Search for the cell housing the specified text and yield its [X, Y] center coordinate. 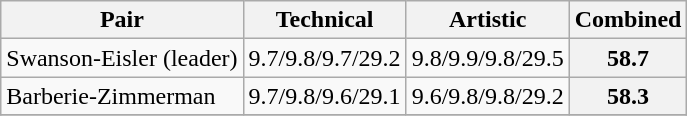
Pair [122, 20]
58.7 [628, 58]
Combined [628, 20]
9.7/9.8/9.7/29.2 [324, 58]
Barberie-Zimmerman [122, 96]
9.8/9.9/9.8/29.5 [488, 58]
Technical [324, 20]
58.3 [628, 96]
9.7/9.8/9.6/29.1 [324, 96]
Artistic [488, 20]
Swanson-Eisler (leader) [122, 58]
9.6/9.8/9.8/29.2 [488, 96]
